Detect which cell encompasses the target text, then output its [X, Y] center coordinate. 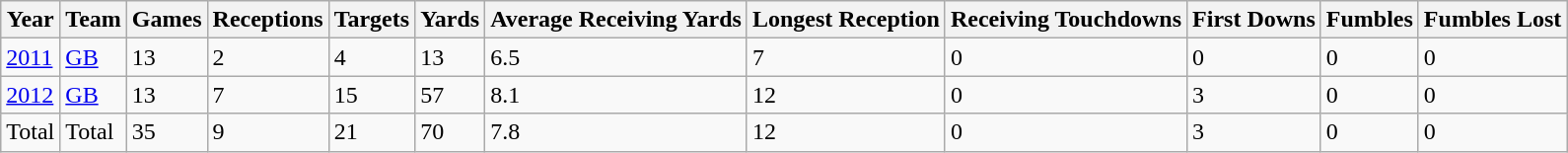
9 [268, 132]
2 [268, 57]
57 [450, 95]
Receiving Touchdowns [1065, 20]
4 [372, 57]
Average Receiving Yards [616, 20]
Year [31, 20]
First Downs [1254, 20]
8.1 [616, 95]
Games [167, 20]
15 [372, 95]
Fumbles [1369, 20]
Longest Reception [846, 20]
2011 [31, 57]
Fumbles Lost [1492, 20]
Team [94, 20]
2012 [31, 95]
70 [450, 132]
Receptions [268, 20]
7.8 [616, 132]
35 [167, 132]
Targets [372, 20]
Yards [450, 20]
6.5 [616, 57]
21 [372, 132]
